Search for the cell housing the specified text and yield its (X, Y) center coordinate. 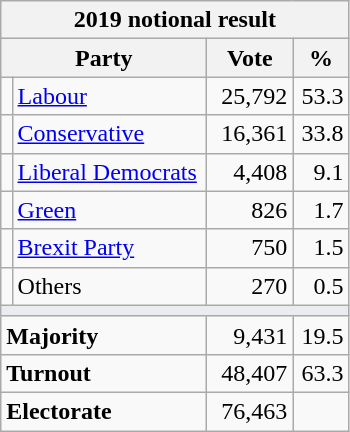
% (321, 58)
33.8 (321, 134)
53.3 (321, 96)
1.7 (321, 210)
Conservative (110, 134)
Labour (110, 96)
Brexit Party (110, 248)
48,407 (250, 373)
826 (250, 210)
25,792 (250, 96)
19.5 (321, 335)
Vote (250, 58)
Party (104, 58)
270 (250, 286)
0.5 (321, 286)
9,431 (250, 335)
9.1 (321, 172)
2019 notional result (175, 20)
Liberal Democrats (110, 172)
Electorate (104, 411)
Green (110, 210)
Others (110, 286)
1.5 (321, 248)
Turnout (104, 373)
750 (250, 248)
4,408 (250, 172)
76,463 (250, 411)
63.3 (321, 373)
16,361 (250, 134)
Majority (104, 335)
